Pinpoint the cell where the given text exists, returning its (X, Y) midpoint coordinate. 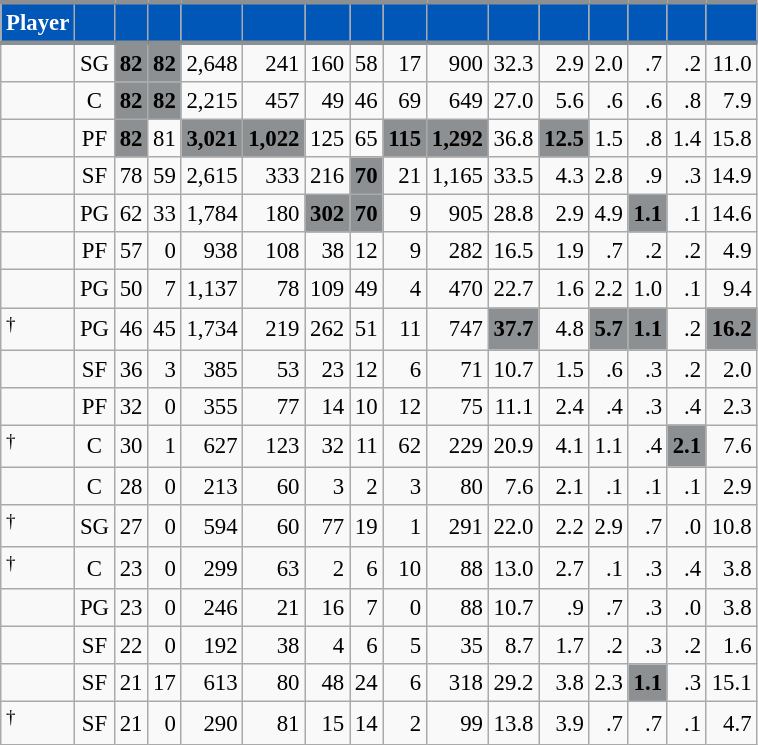
14.6 (731, 214)
1,734 (212, 329)
14.9 (731, 176)
15.1 (731, 683)
1.9 (564, 251)
213 (212, 486)
27 (130, 526)
2,648 (212, 62)
Player (38, 22)
594 (212, 526)
9.4 (731, 289)
108 (274, 251)
1,292 (457, 139)
37.7 (513, 329)
10.8 (731, 526)
299 (212, 568)
28.8 (513, 214)
58 (366, 62)
16.5 (513, 251)
1,022 (274, 139)
4.1 (564, 446)
48 (328, 683)
35 (457, 646)
2.8 (608, 176)
24 (366, 683)
22.7 (513, 289)
4.7 (731, 723)
15.8 (731, 139)
290 (212, 723)
16 (328, 608)
33.5 (513, 176)
11.1 (513, 406)
262 (328, 329)
5 (405, 646)
219 (274, 329)
355 (212, 406)
1,137 (212, 289)
385 (212, 369)
1.7 (564, 646)
1,165 (457, 176)
7.9 (731, 101)
22.0 (513, 526)
241 (274, 62)
1,784 (212, 214)
229 (457, 446)
53 (274, 369)
180 (274, 214)
28 (130, 486)
747 (457, 329)
15 (328, 723)
5.6 (564, 101)
302 (328, 214)
318 (457, 683)
51 (366, 329)
4.3 (564, 176)
30 (130, 446)
59 (164, 176)
8.7 (513, 646)
13.0 (513, 568)
33 (164, 214)
282 (457, 251)
470 (457, 289)
938 (212, 251)
2.4 (564, 406)
246 (212, 608)
20.9 (513, 446)
613 (212, 683)
1.0 (648, 289)
3,021 (212, 139)
216 (328, 176)
32.3 (513, 62)
2,615 (212, 176)
649 (457, 101)
45 (164, 329)
50 (130, 289)
22 (130, 646)
71 (457, 369)
905 (457, 214)
125 (328, 139)
29.2 (513, 683)
27.0 (513, 101)
12.5 (564, 139)
3.9 (564, 723)
627 (212, 446)
1.4 (686, 139)
63 (274, 568)
2,215 (212, 101)
16.2 (731, 329)
5.7 (608, 329)
115 (405, 139)
13.8 (513, 723)
160 (328, 62)
19 (366, 526)
333 (274, 176)
2.7 (564, 568)
99 (457, 723)
457 (274, 101)
192 (212, 646)
69 (405, 101)
65 (366, 139)
11.0 (731, 62)
900 (457, 62)
291 (457, 526)
109 (328, 289)
75 (457, 406)
57 (130, 251)
4.8 (564, 329)
123 (274, 446)
36.8 (513, 139)
36 (130, 369)
